Detect which cell encompasses the target text, then output its [x, y] center coordinate. 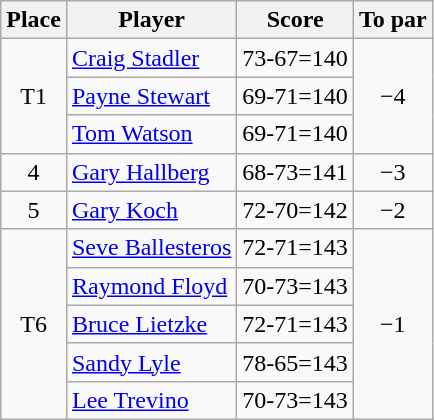
Player [151, 20]
T1 [34, 96]
5 [34, 210]
To par [392, 20]
−4 [392, 96]
Place [34, 20]
68-73=141 [296, 172]
Sandy Lyle [151, 362]
73-67=140 [296, 58]
Gary Koch [151, 210]
Gary Hallberg [151, 172]
Craig Stadler [151, 58]
78-65=143 [296, 362]
Raymond Floyd [151, 286]
Bruce Lietzke [151, 324]
−1 [392, 324]
Seve Ballesteros [151, 248]
−3 [392, 172]
Score [296, 20]
4 [34, 172]
Payne Stewart [151, 96]
T6 [34, 324]
Tom Watson [151, 134]
−2 [392, 210]
Lee Trevino [151, 400]
72-70=142 [296, 210]
